Return the [X, Y] coordinate for the center point of the cell that contains the specified text.  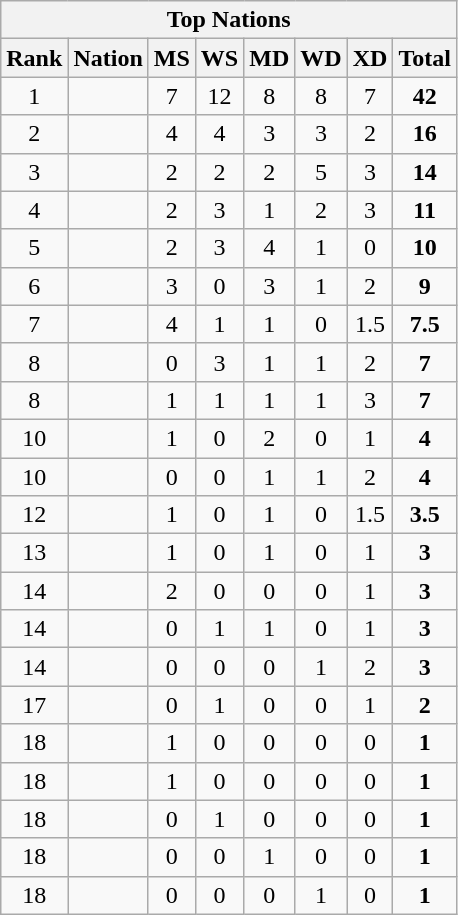
Total [425, 58]
6 [34, 286]
WS [219, 58]
3.5 [425, 515]
42 [425, 96]
7.5 [425, 324]
16 [425, 134]
13 [34, 553]
Nation [108, 58]
XD [370, 58]
MS [172, 58]
WD [321, 58]
MD [270, 58]
Rank [34, 58]
17 [34, 705]
Top Nations [229, 20]
11 [425, 210]
9 [425, 286]
